Detect which cell encompasses the target text, then output its (x, y) center coordinate. 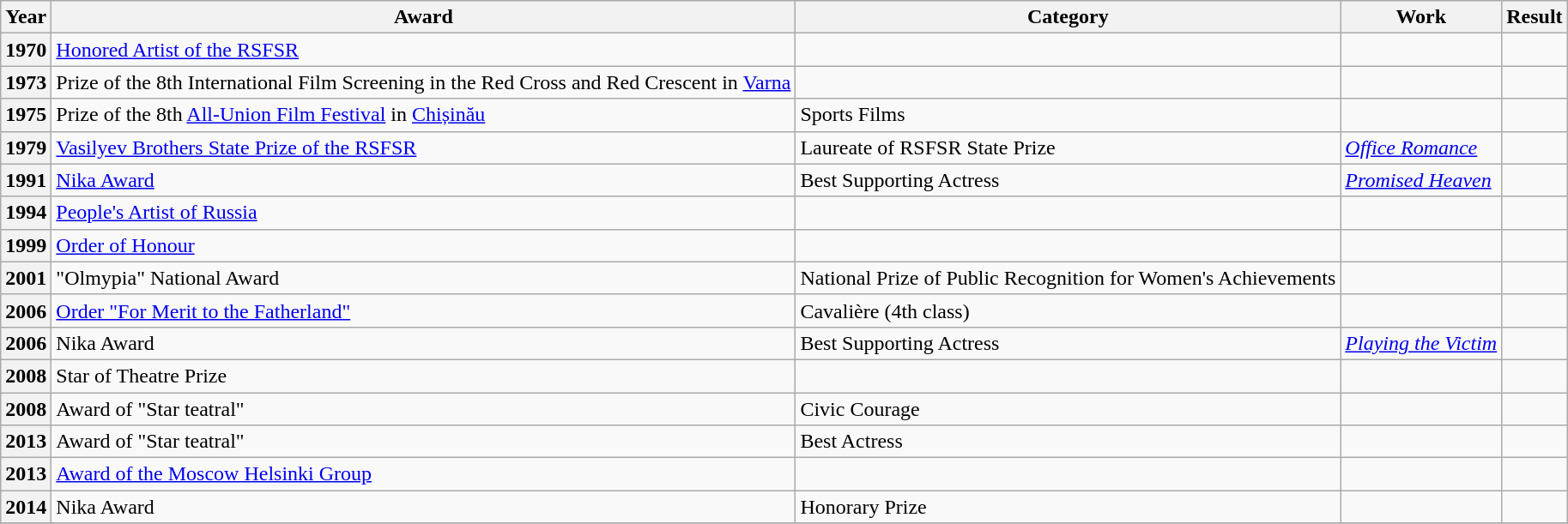
Prize of the 8th International Film Screening in the Red Cross and Red Crescent in Varna (424, 82)
1994 (26, 213)
2014 (26, 507)
1991 (26, 180)
Laureate of RSFSR State Prize (1068, 148)
Order "For Merit to the Fatherland" (424, 310)
1979 (26, 148)
1973 (26, 82)
Award of the Moscow Helsinki Group (424, 474)
Honored Artist of the RSFSR (424, 50)
Civic Courage (1068, 409)
1975 (26, 115)
Star of Theatre Prize (424, 376)
Order of Honour (424, 245)
Promised Heaven (1421, 180)
Category (1068, 17)
Playing the Victim (1421, 343)
"Olmypia" National Award (424, 278)
People's Artist of Russia (424, 213)
Vasilyev Brothers State Prize of the RSFSR (424, 148)
Cavalière (4th class) (1068, 310)
Work (1421, 17)
1999 (26, 245)
1970 (26, 50)
Result (1535, 17)
Honorary Prize (1068, 507)
Office Romance (1421, 148)
Award (424, 17)
Best Actress (1068, 442)
2001 (26, 278)
Prize of the 8th All-Union Film Festival in Chișinău (424, 115)
Year (26, 17)
National Prize of Public Recognition for Women's Achievements (1068, 278)
Sports Films (1068, 115)
